For the text-containing cell, return its midpoint in [X, Y] coordinate format. 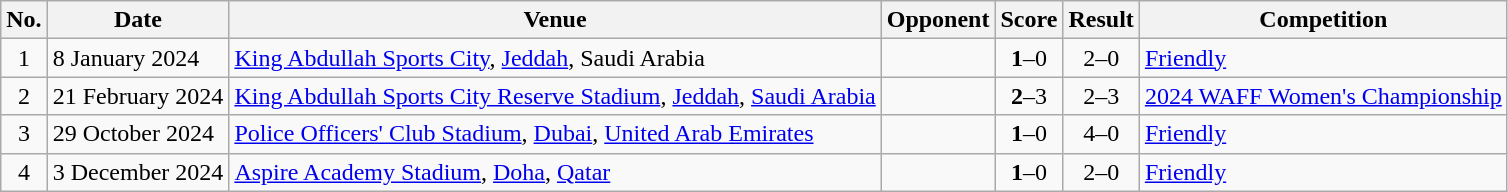
4 [24, 172]
King Abdullah Sports City Reserve Stadium, Jeddah, Saudi Arabia [555, 96]
1 [24, 58]
Venue [555, 20]
3 [24, 134]
Aspire Academy Stadium, Doha, Qatar [555, 172]
Competition [1323, 20]
4–0 [1101, 134]
King Abdullah Sports City, Jeddah, Saudi Arabia [555, 58]
3 December 2024 [138, 172]
2 [24, 96]
2024 WAFF Women's Championship [1323, 96]
Result [1101, 20]
Score [1029, 20]
Opponent [938, 20]
8 January 2024 [138, 58]
Date [138, 20]
No. [24, 20]
Police Officers' Club Stadium, Dubai, United Arab Emirates [555, 134]
29 October 2024 [138, 134]
21 February 2024 [138, 96]
